Provide the (x, y) coordinate of the cell's center where the given text is located.  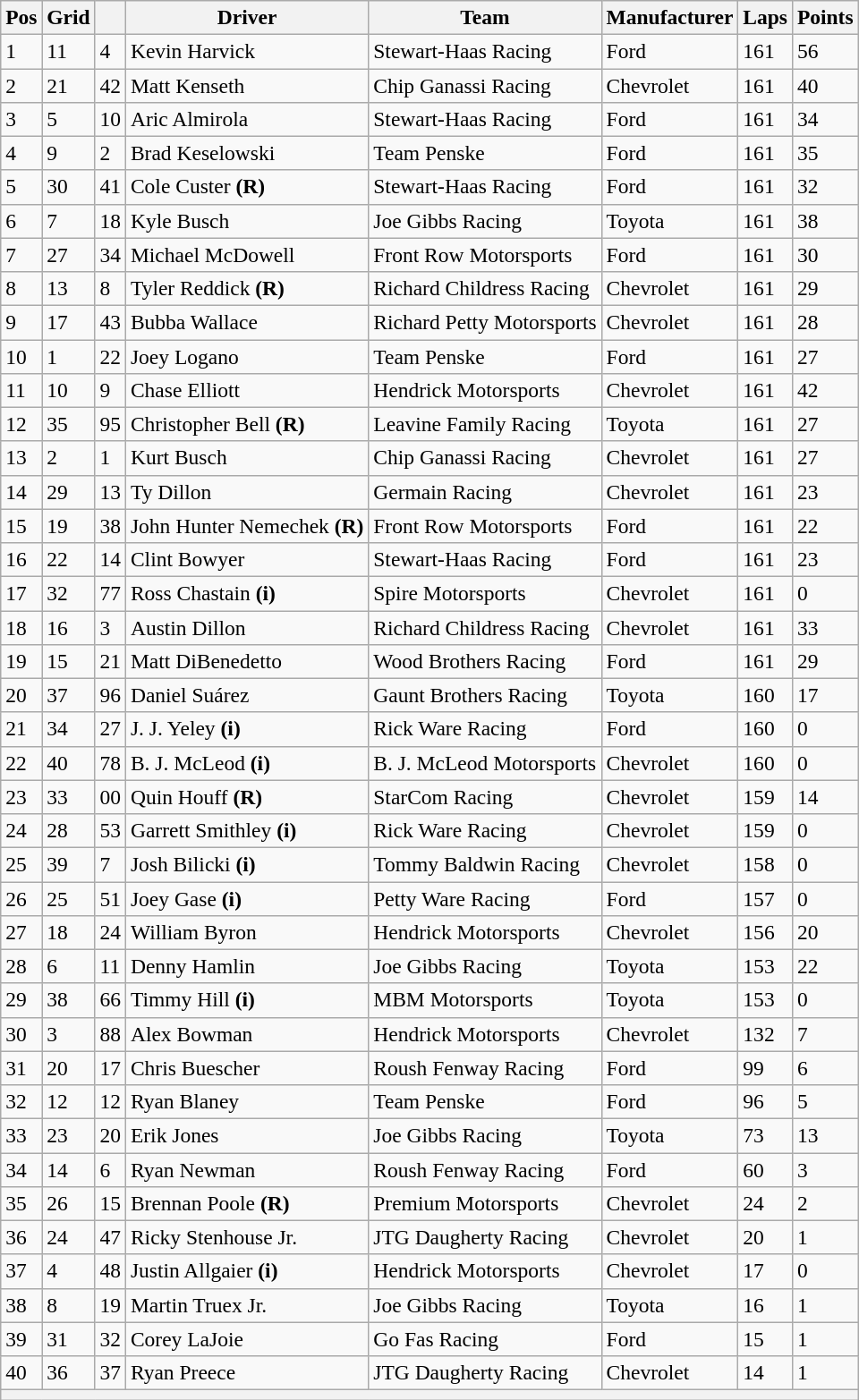
Wood Brothers Racing (485, 661)
Matt Kenseth (247, 85)
Kyle Busch (247, 221)
41 (110, 187)
Petty Ware Racing (485, 898)
Tyler Reddick (R) (247, 288)
66 (110, 1000)
Spire Motorsports (485, 593)
Denny Hamlin (247, 966)
Kurt Busch (247, 458)
Brad Keselowski (247, 153)
Christopher Bell (R) (247, 424)
132 (766, 1034)
Garrett Smithley (i) (247, 830)
60 (766, 1169)
Chase Elliott (247, 390)
Ryan Newman (247, 1169)
53 (110, 830)
56 (825, 51)
00 (110, 797)
48 (110, 1271)
John Hunter Nemechek (R) (247, 526)
Ty Dillon (247, 492)
Erik Jones (247, 1135)
Gaunt Brothers Racing (485, 695)
William Byron (247, 932)
Clint Bowyer (247, 559)
Michael McDowell (247, 255)
Matt DiBenedetto (247, 661)
Pos (21, 17)
J. J. Yeley (i) (247, 729)
73 (766, 1135)
Austin Dillon (247, 627)
Grid (68, 17)
Corey LaJoie (247, 1339)
Martin Truex Jr. (247, 1305)
78 (110, 763)
B. J. McLeod (i) (247, 763)
Premium Motorsports (485, 1203)
77 (110, 593)
Aric Almirola (247, 119)
Timmy Hill (i) (247, 1000)
Quin Houff (R) (247, 797)
Points (825, 17)
43 (110, 322)
Tommy Baldwin Racing (485, 864)
95 (110, 424)
Germain Racing (485, 492)
Alex Bowman (247, 1034)
StarCom Racing (485, 797)
99 (766, 1068)
Ricky Stenhouse Jr. (247, 1237)
47 (110, 1237)
156 (766, 932)
B. J. McLeod Motorsports (485, 763)
Team (485, 17)
88 (110, 1034)
Cole Custer (R) (247, 187)
Justin Allgaier (i) (247, 1271)
Daniel Suárez (247, 695)
Go Fas Racing (485, 1339)
Leavine Family Racing (485, 424)
Kevin Harvick (247, 51)
Ryan Preece (247, 1372)
51 (110, 898)
Brennan Poole (R) (247, 1203)
Ryan Blaney (247, 1101)
Chris Buescher (247, 1068)
Josh Bilicki (i) (247, 864)
Joey Logano (247, 356)
Laps (766, 17)
Driver (247, 17)
Ross Chastain (i) (247, 593)
MBM Motorsports (485, 1000)
Manufacturer (669, 17)
157 (766, 898)
158 (766, 864)
Joey Gase (i) (247, 898)
Richard Petty Motorsports (485, 322)
Bubba Wallace (247, 322)
